Return (x, y) of the center of cell containing provided text 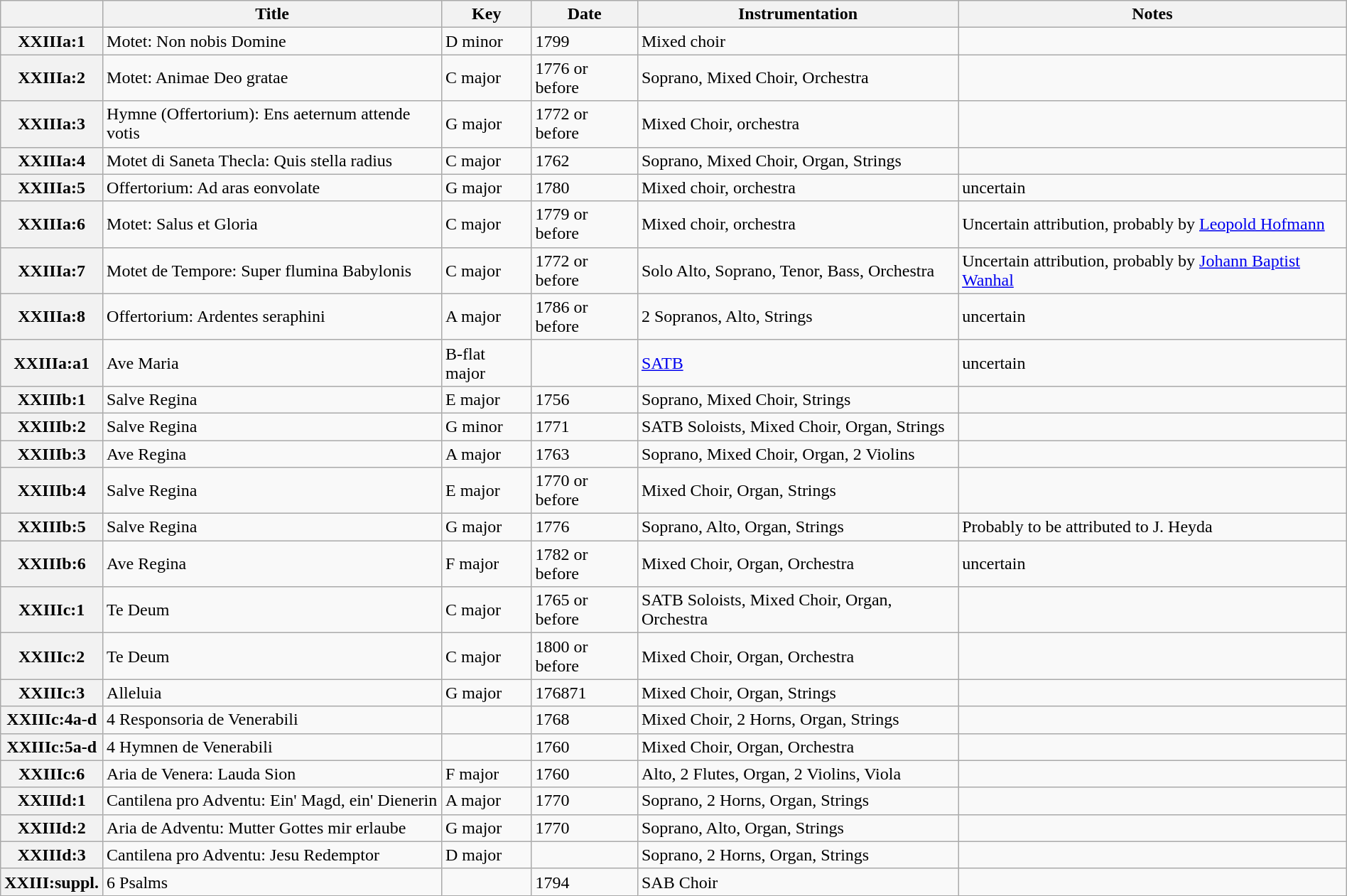
1765 or before (584, 610)
XXIIIb:3 (52, 454)
4 Hymnen de Venerabili (273, 747)
Title (273, 14)
1786 or before (584, 317)
6 Psalms (273, 882)
1756 (584, 399)
XXIII:suppl. (52, 882)
Solo Alto, Soprano, Tenor, Bass, Orchestra (797, 270)
1762 (584, 161)
1794 (584, 882)
XXIIIc:1 (52, 610)
XXIIId:3 (52, 855)
176871 (584, 693)
Alto, 2 Flutes, Organ, 2 Violins, Viola (797, 774)
XXIIIa:5 (52, 188)
Mixed Choir, orchestra (797, 124)
Probably to be attributed to J. Heyda (1152, 527)
SATB (797, 362)
1780 (584, 188)
XXIIIb:2 (52, 426)
Hymne (Offertorium): Ens aeternum attende votis (273, 124)
SATB Soloists, Mixed Choir, Organ, Orchestra (797, 610)
XXIIIb:6 (52, 564)
Mixed choir (797, 41)
SATB Soloists, Mixed Choir, Organ, Strings (797, 426)
XXIIIc:6 (52, 774)
Motet: Non nobis Domine (273, 41)
XXIIIa:1 (52, 41)
D major (486, 855)
Motet de Tempore: Super flumina Babylonis (273, 270)
XXIIIc:3 (52, 693)
XXIIIa:4 (52, 161)
Key (486, 14)
Alleluia (273, 693)
1768 (584, 720)
Aria de Venera: Lauda Sion (273, 774)
1776 or before (584, 78)
Motet: Animae Deo gratae (273, 78)
Offertorium: Ardentes seraphini (273, 317)
Aria de Adventu: Mutter Gottes mir erlaube (273, 828)
Uncertain attribution, probably by Leopold Hofmann (1152, 225)
SAB Choir (797, 882)
XXIIIc:5a-d (52, 747)
XXIIIa:2 (52, 78)
Mixed Choir, 2 Horns, Organ, Strings (797, 720)
G minor (486, 426)
XXIIIa:a1 (52, 362)
XXIIIc:4a-d (52, 720)
XXIIId:2 (52, 828)
XXIIIa:6 (52, 225)
Soprano, Mixed Choir, Orchestra (797, 78)
XXIIIa:8 (52, 317)
1800 or before (584, 657)
Soprano, Mixed Choir, Organ, Strings (797, 161)
XXIIIa:3 (52, 124)
4 Responsoria de Venerabili (273, 720)
XXIIIb:1 (52, 399)
2 Sopranos, Alto, Strings (797, 317)
1779 or before (584, 225)
1782 or before (584, 564)
D minor (486, 41)
Uncertain attribution, probably by Johann Baptist Wanhal (1152, 270)
Notes (1152, 14)
Cantilena pro Adventu: Ein' Magd, ein' Dienerin (273, 801)
Ave Maria (273, 362)
1771 (584, 426)
XXIIIb:4 (52, 490)
Soprano, Mixed Choir, Organ, 2 Violins (797, 454)
Instrumentation (797, 14)
Offertorium: Ad aras eonvolate (273, 188)
Date (584, 14)
XXIIIb:5 (52, 527)
1776 (584, 527)
Motet: Salus et Gloria (273, 225)
1763 (584, 454)
XXIIIc:2 (52, 657)
B-flat major (486, 362)
XXIIIa:7 (52, 270)
1799 (584, 41)
XXIIId:1 (52, 801)
Cantilena pro Adventu: Jesu Redemptor (273, 855)
Soprano, Mixed Choir, Strings (797, 399)
1770 or before (584, 490)
Motet di Saneta Thecla: Quis stella radius (273, 161)
